From the cell containing the given text, extract its center point as (X, Y) coordinate. 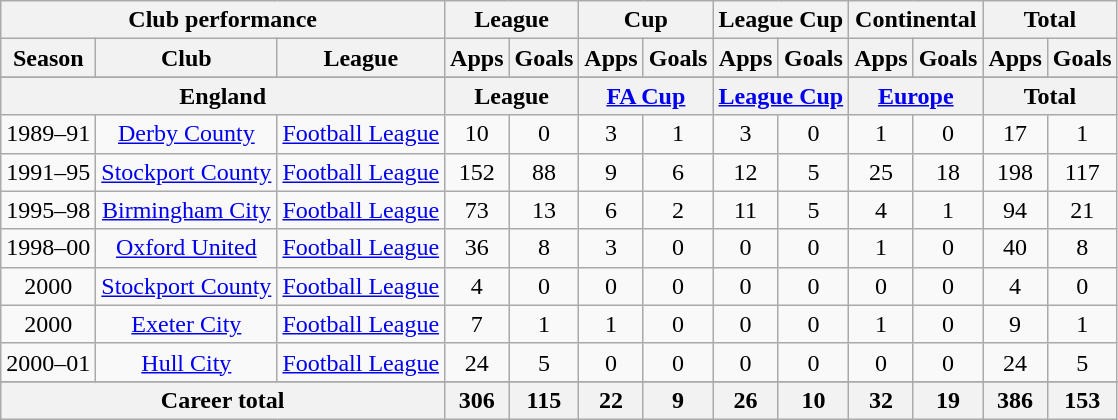
386 (1015, 400)
1991–95 (48, 172)
306 (477, 400)
153 (1082, 400)
Birmingham City (186, 210)
Europe (916, 96)
Oxford United (186, 248)
152 (477, 172)
1998–00 (48, 248)
Exeter City (186, 324)
94 (1015, 210)
18 (948, 172)
Club performance (223, 20)
11 (746, 210)
88 (544, 172)
26 (746, 400)
36 (477, 248)
Continental (916, 20)
17 (1015, 134)
2000–01 (48, 362)
13 (544, 210)
12 (746, 172)
32 (881, 400)
21 (1082, 210)
England (223, 96)
Career total (223, 400)
7 (477, 324)
40 (1015, 248)
Hull City (186, 362)
Club (186, 58)
19 (948, 400)
115 (544, 400)
Season (48, 58)
25 (881, 172)
FA Cup (646, 96)
1989–91 (48, 134)
Cup (646, 20)
22 (611, 400)
198 (1015, 172)
117 (1082, 172)
1995–98 (48, 210)
Derby County (186, 134)
73 (477, 210)
2 (678, 210)
